Determine the [x, y] coordinate at the center of the cell enclosing the given text.  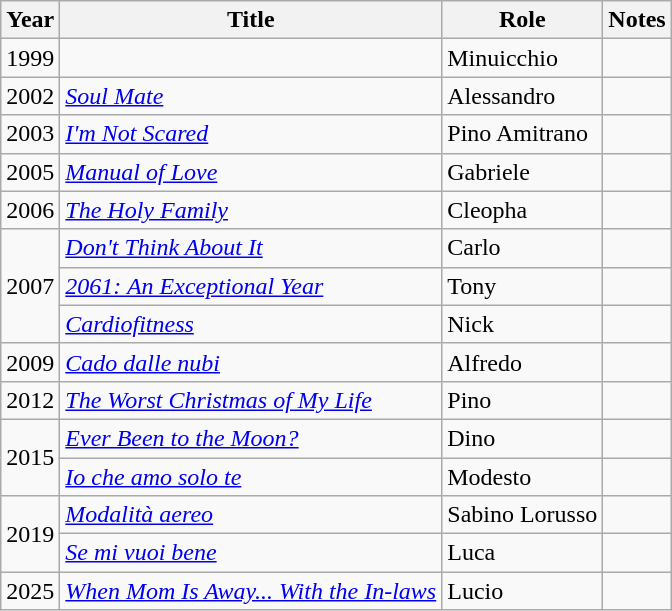
Gabriele [522, 172]
Ever Been to the Moon? [251, 438]
Role [522, 20]
2061: An Exceptional Year [251, 286]
Pino [522, 400]
Cleopha [522, 210]
1999 [30, 58]
2005 [30, 172]
Minuicchio [522, 58]
2015 [30, 457]
2019 [30, 534]
Manual of Love [251, 172]
Alfredo [522, 362]
Luca [522, 553]
Cardiofitness [251, 324]
2003 [30, 134]
Soul Mate [251, 96]
Title [251, 20]
Alessandro [522, 96]
I'm Not Scared [251, 134]
Nick [522, 324]
2025 [30, 591]
2012 [30, 400]
Don't Think About It [251, 248]
Io che amo solo te [251, 477]
Dino [522, 438]
2002 [30, 96]
Lucio [522, 591]
Carlo [522, 248]
Cado dalle nubi [251, 362]
2007 [30, 286]
2009 [30, 362]
Notes [637, 20]
2006 [30, 210]
Tony [522, 286]
Modalità aereo [251, 515]
Year [30, 20]
The Holy Family [251, 210]
Pino Amitrano [522, 134]
Modesto [522, 477]
Se mi vuoi bene [251, 553]
The Worst Christmas of My Life [251, 400]
When Mom Is Away... With the In-laws [251, 591]
Sabino Lorusso [522, 515]
